Extract the [X, Y] coordinate from the center of the cell holding the provided text.  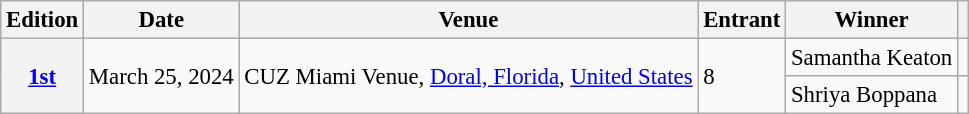
Samantha Keaton [872, 58]
Edition [42, 20]
Venue [468, 20]
March 25, 2024 [162, 76]
Entrant [742, 20]
1st [42, 76]
CUZ Miami Venue, Doral, Florida, United States [468, 76]
8 [742, 76]
Shriya Boppana [872, 95]
Date [162, 20]
Winner [872, 20]
